Identify which cell holds the provided text, then report its [x, y] central coordinate. 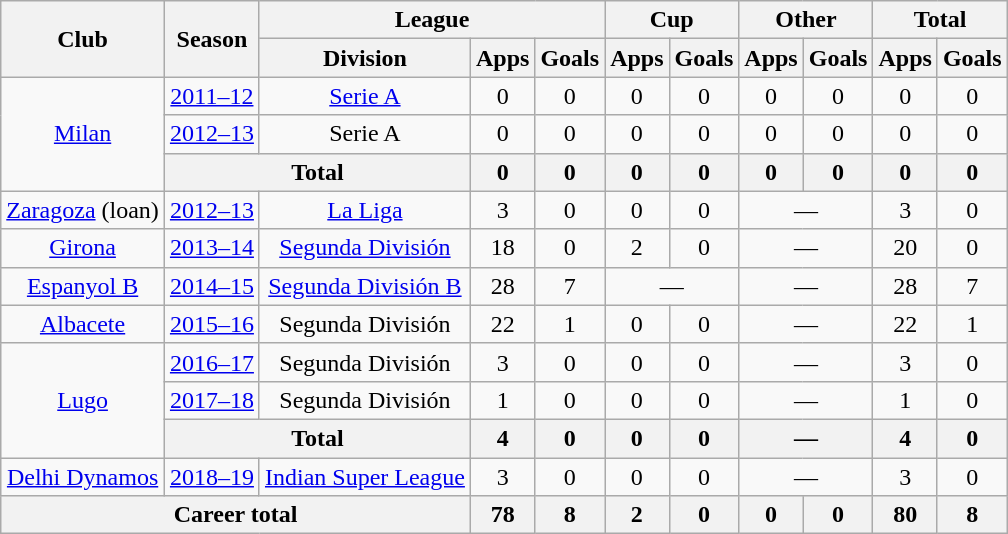
Season [212, 39]
Other [806, 20]
2016–17 [212, 362]
Zaragoza (loan) [83, 210]
Career total [236, 515]
Cup [672, 20]
78 [502, 515]
2018–19 [212, 477]
Milan [83, 134]
Segunda División B [364, 286]
Indian Super League [364, 477]
2014–15 [212, 286]
La Liga [364, 210]
80 [905, 515]
Lugo [83, 400]
Espanyol B [83, 286]
2017–18 [212, 400]
2015–16 [212, 324]
Delhi Dynamos [83, 477]
Girona [83, 248]
2011–12 [212, 96]
Division [364, 58]
League [432, 20]
2013–14 [212, 248]
Albacete [83, 324]
20 [905, 248]
18 [502, 248]
Club [83, 39]
